Output the (x, y) coordinate of the center of the cell containing the given text.  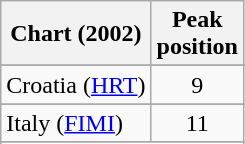
9 (197, 85)
Croatia (HRT) (76, 85)
Peakposition (197, 34)
Chart (2002) (76, 34)
Italy (FIMI) (76, 123)
11 (197, 123)
